Detect which cell encompasses the target text, then output its [X, Y] center coordinate. 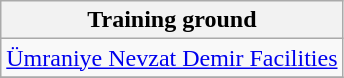
Ümraniye Nevzat Demir Facilities [172, 58]
Training ground [172, 20]
